Pinpoint the cell where the given text exists, returning its [x, y] midpoint coordinate. 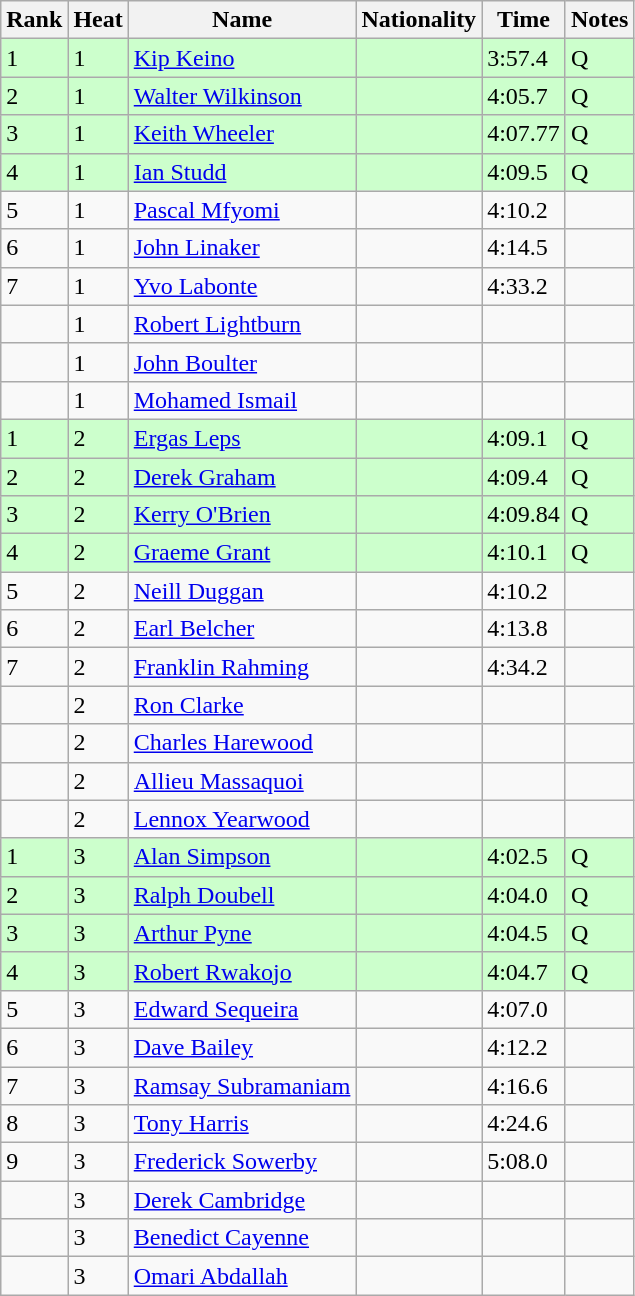
4:09.84 [524, 515]
Keith Wheeler [242, 134]
Omari Abdallah [242, 1276]
Derek Graham [242, 477]
4:33.2 [524, 286]
4:04.7 [524, 971]
4:07.77 [524, 134]
4:14.5 [524, 248]
Neill Duggan [242, 591]
Benedict Cayenne [242, 1238]
4:09.5 [524, 172]
5:08.0 [524, 1162]
Heat [98, 20]
Yvo Labonte [242, 286]
Kip Keino [242, 58]
4:10.1 [524, 553]
Ergas Leps [242, 438]
Lennox Yearwood [242, 819]
Robert Lightburn [242, 324]
Tony Harris [242, 1124]
Dave Bailey [242, 1047]
Robert Rwakojo [242, 971]
Allieu Massaquoi [242, 781]
Graeme Grant [242, 553]
Derek Cambridge [242, 1200]
Name [242, 20]
4:02.5 [524, 857]
4:04.5 [524, 933]
Ramsay Subramaniam [242, 1085]
Ian Studd [242, 172]
Rank [34, 20]
4:04.0 [524, 895]
Walter Wilkinson [242, 96]
Notes [599, 20]
Pascal Mfyomi [242, 210]
9 [34, 1162]
Kerry O'Brien [242, 515]
Ralph Doubell [242, 895]
John Boulter [242, 362]
4:09.1 [524, 438]
Mohamed Ismail [242, 400]
4:05.7 [524, 96]
Frederick Sowerby [242, 1162]
Ron Clarke [242, 705]
Arthur Pyne [242, 933]
John Linaker [242, 248]
4:07.0 [524, 1009]
4:16.6 [524, 1085]
Nationality [419, 20]
Edward Sequeira [242, 1009]
3:57.4 [524, 58]
4:09.4 [524, 477]
4:24.6 [524, 1124]
Earl Belcher [242, 629]
4:12.2 [524, 1047]
4:34.2 [524, 667]
Alan Simpson [242, 857]
Time [524, 20]
Charles Harewood [242, 743]
4:13.8 [524, 629]
8 [34, 1124]
Franklin Rahming [242, 667]
